Return (x, y) of the center of cell containing provided text 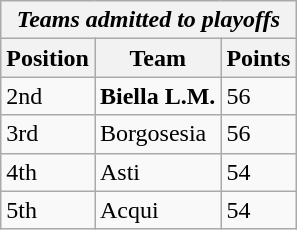
Biella L.M. (157, 96)
2nd (48, 96)
3rd (48, 134)
Asti (157, 172)
4th (48, 172)
Acqui (157, 210)
Position (48, 58)
Points (258, 58)
Team (157, 58)
Teams admitted to playoffs (148, 20)
Borgosesia (157, 134)
5th (48, 210)
